Return the [X, Y] coordinate for the center point of the cell that contains the specified text.  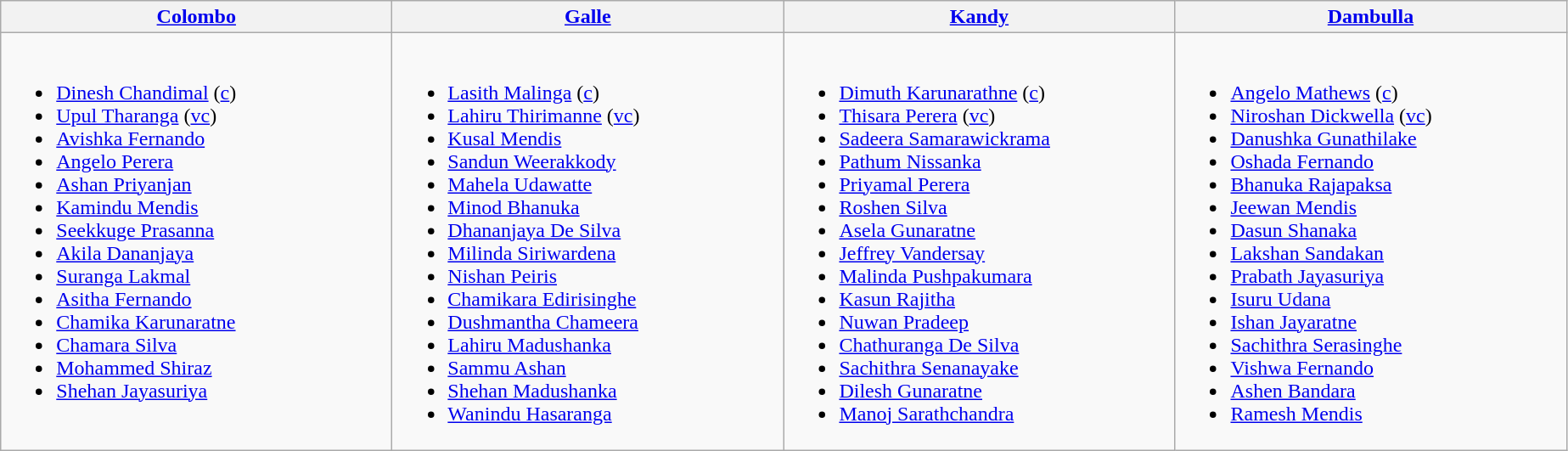
Colombo [197, 17]
Dambulla [1370, 17]
Galle [587, 17]
Kandy [980, 17]
